Detect which cell encompasses the target text, then output its [x, y] center coordinate. 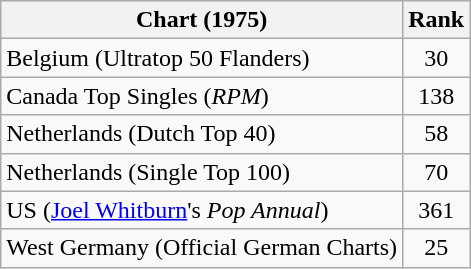
Netherlands (Single Top 100) [202, 172]
30 [436, 58]
138 [436, 96]
US (Joel Whitburn's Pop Annual) [202, 210]
West Germany (Official German Charts) [202, 248]
70 [436, 172]
Chart (1975) [202, 20]
Rank [436, 20]
Canada Top Singles (RPM) [202, 96]
25 [436, 248]
Belgium (Ultratop 50 Flanders) [202, 58]
58 [436, 134]
Netherlands (Dutch Top 40) [202, 134]
361 [436, 210]
